Identify which cell holds the provided text, then report its (x, y) central coordinate. 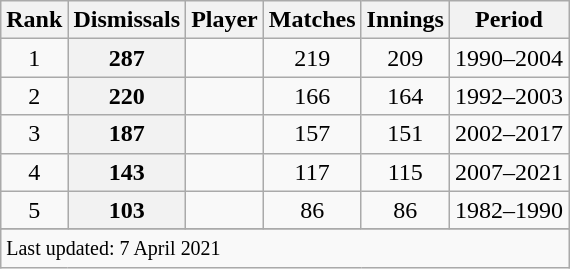
Rank (34, 20)
187 (127, 134)
151 (405, 134)
157 (312, 134)
Matches (312, 20)
166 (312, 96)
2 (34, 96)
Dismissals (127, 20)
5 (34, 210)
2002–2017 (508, 134)
3 (34, 134)
Innings (405, 20)
164 (405, 96)
2007–2021 (508, 172)
209 (405, 58)
115 (405, 172)
1992–2003 (508, 96)
4 (34, 172)
Period (508, 20)
1982–1990 (508, 210)
Last updated: 7 April 2021 (285, 248)
103 (127, 210)
Player (225, 20)
220 (127, 96)
219 (312, 58)
117 (312, 172)
1990–2004 (508, 58)
143 (127, 172)
1 (34, 58)
287 (127, 58)
